Return the [x, y] coordinate for the center point of the cell that contains the specified text.  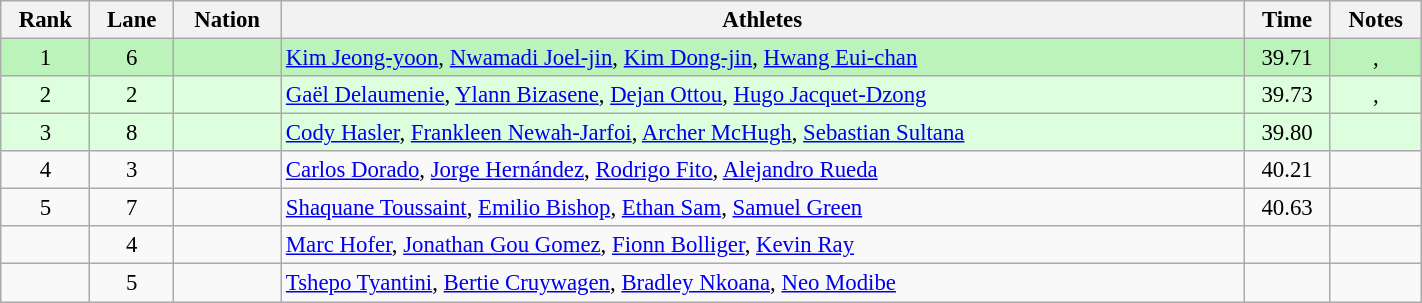
6 [132, 58]
Lane [132, 20]
Rank [46, 20]
Cody Hasler, Frankleen Newah-Jarfoi, Archer McHugh, Sebastian Sultana [762, 133]
Nation [228, 20]
39.80 [1287, 133]
40.21 [1287, 170]
Notes [1376, 20]
39.73 [1287, 95]
40.63 [1287, 208]
Carlos Dorado, Jorge Hernández, Rodrigo Fito, Alejandro Rueda [762, 170]
1 [46, 58]
Athletes [762, 20]
8 [132, 133]
Kim Jeong-yoon, Nwamadi Joel-jin, Kim Dong-jin, Hwang Eui-chan [762, 58]
Shaquane Toussaint, Emilio Bishop, Ethan Sam, Samuel Green [762, 208]
Gaël Delaumenie, Ylann Bizasene, Dejan Ottou, Hugo Jacquet-Dzong [762, 95]
Tshepo Tyantini, Bertie Cruywagen, Bradley Nkoana, Neo Modibe [762, 283]
Time [1287, 20]
Marc Hofer, Jonathan Gou Gomez, Fionn Bolliger, Kevin Ray [762, 245]
7 [132, 208]
39.71 [1287, 58]
